Identify which cell holds the provided text, then report its [x, y] central coordinate. 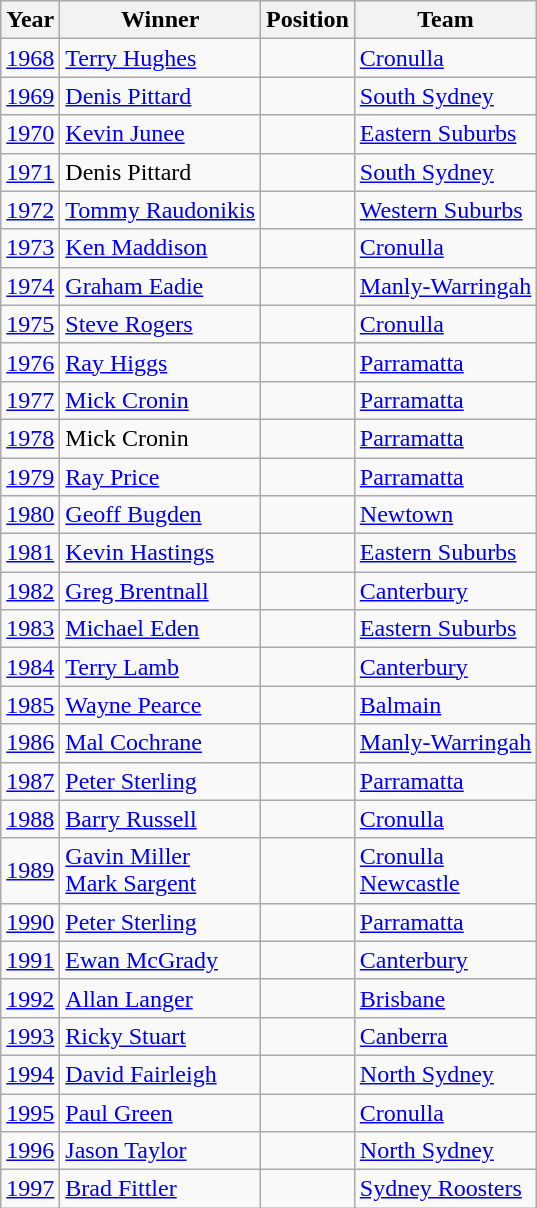
Terry Hughes [160, 58]
Wayne Pearce [160, 705]
1977 [30, 400]
1997 [30, 1189]
1975 [30, 324]
Cronulla Newcastle [445, 870]
1981 [30, 553]
1972 [30, 210]
Graham Eadie [160, 286]
1984 [30, 667]
1994 [30, 1074]
Greg Brentnall [160, 591]
Terry Lamb [160, 667]
1986 [30, 743]
Western Suburbs [445, 210]
1991 [30, 960]
1968 [30, 58]
Steve Rogers [160, 324]
1979 [30, 477]
David Fairleigh [160, 1074]
1974 [30, 286]
1987 [30, 781]
Year [30, 20]
Ray Price [160, 477]
Sydney Roosters [445, 1189]
Ken Maddison [160, 248]
Ricky Stuart [160, 1036]
Kevin Junee [160, 134]
Gavin MillerMark Sargent [160, 870]
1970 [30, 134]
1980 [30, 515]
Geoff Bugden [160, 515]
Tommy Raudonikis [160, 210]
1978 [30, 438]
1973 [30, 248]
1993 [30, 1036]
Barry Russell [160, 819]
1969 [30, 96]
Ray Higgs [160, 362]
Team [445, 20]
Ewan McGrady [160, 960]
1982 [30, 591]
Michael Eden [160, 629]
Jason Taylor [160, 1151]
Balmain [445, 705]
Position [308, 20]
1989 [30, 870]
1990 [30, 922]
1971 [30, 172]
Winner [160, 20]
Brisbane [445, 998]
Brad Fittler [160, 1189]
Mal Cochrane [160, 743]
Allan Langer [160, 998]
1995 [30, 1113]
1996 [30, 1151]
Canberra [445, 1036]
1992 [30, 998]
1983 [30, 629]
1985 [30, 705]
Paul Green [160, 1113]
1976 [30, 362]
Newtown [445, 515]
Kevin Hastings [160, 553]
1988 [30, 819]
